Output the (X, Y) coordinate of the center of the cell containing the given text.  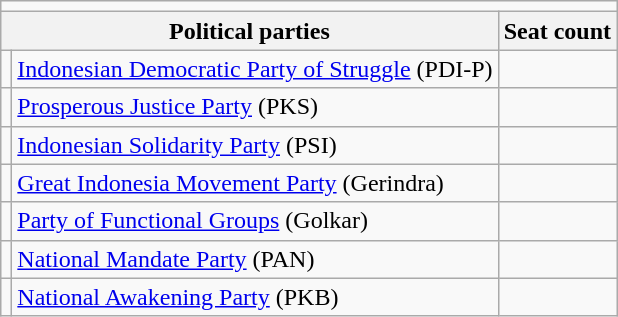
Indonesian Solidarity Party (PSI) (255, 145)
Prosperous Justice Party (PKS) (255, 107)
National Mandate Party (PAN) (255, 259)
Political parties (250, 31)
Party of Functional Groups (Golkar) (255, 221)
National Awakening Party (PKB) (255, 297)
Great Indonesia Movement Party (Gerindra) (255, 183)
Indonesian Democratic Party of Struggle (PDI-P) (255, 69)
Seat count (557, 31)
